Determine the (X, Y) coordinate at the center of the cell enclosing the given text.  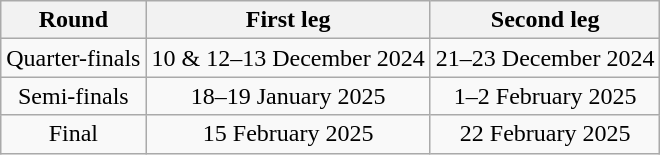
Round (74, 20)
21–23 December 2024 (545, 58)
First leg (288, 20)
Second leg (545, 20)
Final (74, 134)
Semi-finals (74, 96)
22 February 2025 (545, 134)
10 & 12–13 December 2024 (288, 58)
18–19 January 2025 (288, 96)
Quarter-finals (74, 58)
1–2 February 2025 (545, 96)
15 February 2025 (288, 134)
